Detect which cell encompasses the target text, then output its (X, Y) center coordinate. 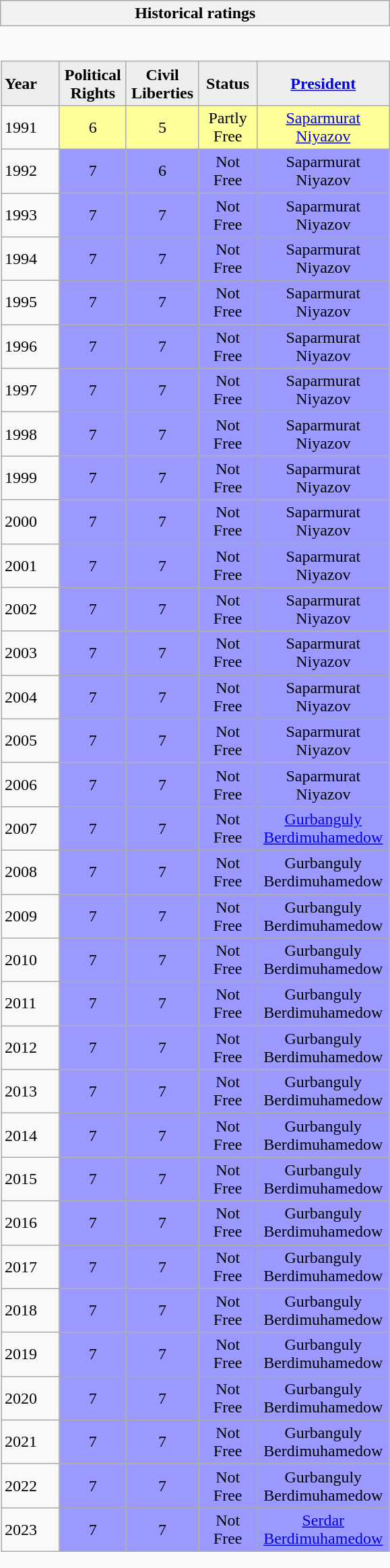
Partly Free (228, 127)
2002 (31, 609)
2013 (31, 1091)
5 (162, 127)
2000 (31, 521)
2005 (31, 741)
Historical ratings (195, 13)
2009 (31, 916)
1998 (31, 434)
2016 (31, 1223)
2006 (31, 784)
Political Rights (93, 84)
1999 (31, 478)
2010 (31, 960)
1994 (31, 259)
2021 (31, 1441)
2020 (31, 1398)
2018 (31, 1311)
2019 (31, 1354)
1996 (31, 346)
Serdar Berdimuhamedow (323, 1529)
Year (31, 84)
Status (228, 84)
Civil Liberties (162, 84)
2003 (31, 653)
1997 (31, 391)
2007 (31, 828)
2023 (31, 1529)
2022 (31, 1486)
2008 (31, 872)
2015 (31, 1179)
2004 (31, 696)
2014 (31, 1136)
President (323, 84)
2001 (31, 566)
2011 (31, 1004)
2017 (31, 1266)
1995 (31, 303)
1993 (31, 214)
1991 (31, 127)
1992 (31, 171)
2012 (31, 1048)
